Extract the (X, Y) coordinate from the center of the cell holding the provided text.  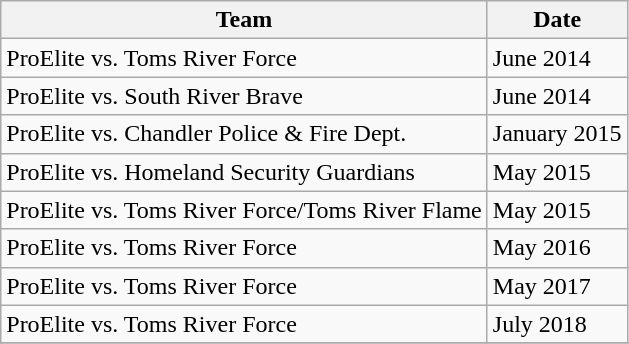
Date (557, 20)
Team (244, 20)
January 2015 (557, 134)
May 2016 (557, 248)
ProElite vs. Homeland Security Guardians (244, 172)
July 2018 (557, 324)
ProElite vs. South River Brave (244, 96)
May 2017 (557, 286)
ProElite vs. Chandler Police & Fire Dept. (244, 134)
ProElite vs. Toms River Force/Toms River Flame (244, 210)
